Detect which cell encompasses the target text, then output its [x, y] center coordinate. 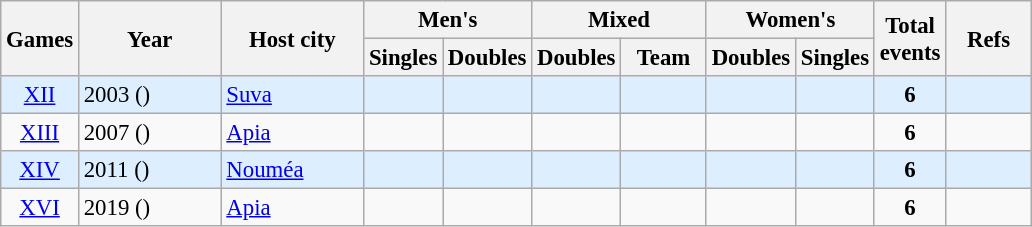
XVI [40, 208]
Games [40, 38]
Men's [448, 20]
Host city [292, 38]
XII [40, 95]
Totalevents [910, 38]
Mixed [620, 20]
Nouméa [292, 170]
Year [150, 38]
Refs [989, 38]
Team [664, 58]
Suva [292, 95]
XIV [40, 170]
Women's [790, 20]
2003 () [150, 95]
2007 () [150, 133]
2011 () [150, 170]
XIII [40, 133]
2019 () [150, 208]
